Capture the cell that displays the provided text and extract its (X, Y) central coordinate. 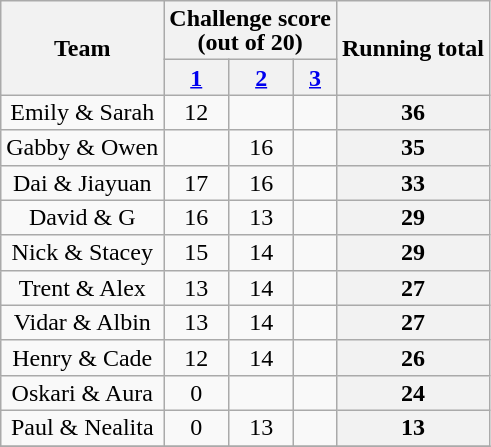
Team (82, 48)
Henry & Cade (82, 358)
17 (196, 182)
15 (196, 252)
33 (412, 182)
Nick & Stacey (82, 252)
Emily & Sarah (82, 112)
36 (412, 112)
Vidar & Albin (82, 322)
35 (412, 148)
Dai & Jiayuan (82, 182)
Oskari & Aura (82, 392)
26 (412, 358)
Paul & Nealita (82, 428)
1 (196, 78)
3 (316, 78)
Gabby & Owen (82, 148)
David & G (82, 218)
24 (412, 392)
2 (262, 78)
Running total (412, 48)
Trent & Alex (82, 288)
Challenge score(out of 20) (250, 30)
